Search for the cell housing the specified text and yield its (x, y) center coordinate. 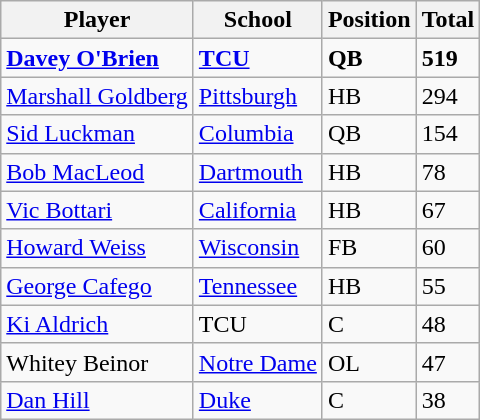
294 (448, 96)
Columbia (258, 134)
38 (448, 400)
Marshall Goldberg (98, 96)
California (258, 210)
Position (369, 20)
Davey O'Brien (98, 58)
48 (448, 324)
Pittsburgh (258, 96)
55 (448, 286)
67 (448, 210)
OL (369, 362)
Wisconsin (258, 248)
Vic Bottari (98, 210)
Whitey Beinor (98, 362)
519 (448, 58)
Ki Aldrich (98, 324)
60 (448, 248)
Duke (258, 400)
Bob MacLeod (98, 172)
School (258, 20)
Dartmouth (258, 172)
154 (448, 134)
Howard Weiss (98, 248)
Player (98, 20)
FB (369, 248)
Total (448, 20)
George Cafego (98, 286)
Tennessee (258, 286)
Notre Dame (258, 362)
47 (448, 362)
78 (448, 172)
Sid Luckman (98, 134)
Dan Hill (98, 400)
